Find where the given text appears and provide that cell's center as (X, Y) coordinate. 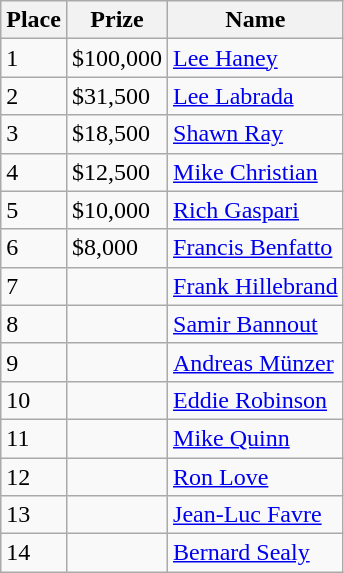
6 (34, 248)
Jean-Luc Favre (256, 515)
12 (34, 477)
1 (34, 58)
Lee Haney (256, 58)
14 (34, 553)
Rich Gaspari (256, 210)
$10,000 (116, 210)
Shawn Ray (256, 134)
Lee Labrada (256, 96)
Place (34, 20)
3 (34, 134)
11 (34, 438)
Frank Hillebrand (256, 286)
Francis Benfatto (256, 248)
Mike Christian (256, 172)
8 (34, 324)
$18,500 (116, 134)
Samir Bannout (256, 324)
$12,500 (116, 172)
9 (34, 362)
Prize (116, 20)
7 (34, 286)
5 (34, 210)
Bernard Sealy (256, 553)
$31,500 (116, 96)
Ron Love (256, 477)
Andreas Münzer (256, 362)
$8,000 (116, 248)
Eddie Robinson (256, 400)
13 (34, 515)
Mike Quinn (256, 438)
10 (34, 400)
2 (34, 96)
$100,000 (116, 58)
Name (256, 20)
4 (34, 172)
